Locate the cell with the specified text and output its [X, Y] center coordinate. 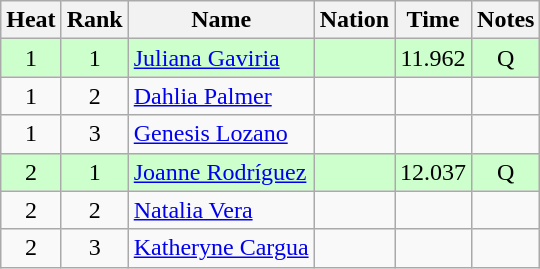
Genesis Lozano [221, 134]
Natalia Vera [221, 210]
Notes [506, 20]
Name [221, 20]
Time [434, 20]
Joanne Rodríguez [221, 172]
Dahlia Palmer [221, 96]
Juliana Gaviria [221, 58]
Nation [354, 20]
12.037 [434, 172]
11.962 [434, 58]
Katheryne Cargua [221, 248]
Rank [94, 20]
Heat [31, 20]
